Extract the [X, Y] coordinate from the center of the cell holding the provided text.  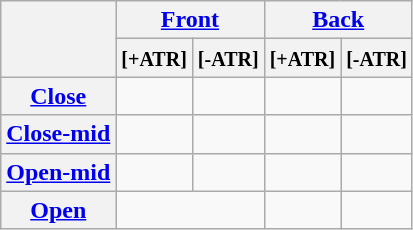
Open [58, 210]
Open-mid [58, 172]
Back [338, 20]
Close-mid [58, 134]
Front [190, 20]
Close [58, 96]
